Search for the cell housing the specified text and yield its [X, Y] center coordinate. 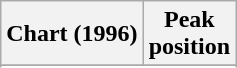
Peakposition [189, 34]
Chart (1996) [72, 34]
